Output the (X, Y) coordinate of the center of the cell containing the given text.  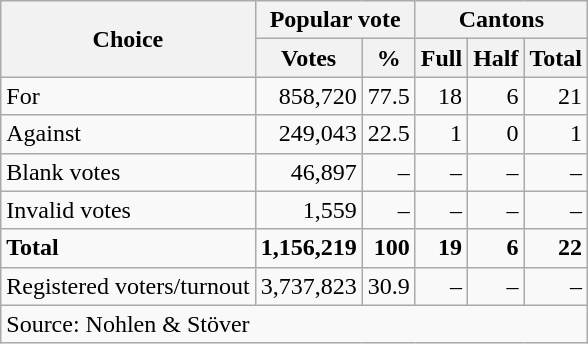
21 (556, 96)
Against (128, 134)
3,737,823 (308, 286)
Full (441, 58)
100 (388, 248)
Votes (308, 58)
Source: Nohlen & Stöver (294, 324)
Popular vote (335, 20)
Invalid votes (128, 210)
Blank votes (128, 172)
Registered voters/turnout (128, 286)
19 (441, 248)
858,720 (308, 96)
1,156,219 (308, 248)
0 (496, 134)
77.5 (388, 96)
% (388, 58)
1,559 (308, 210)
46,897 (308, 172)
For (128, 96)
249,043 (308, 134)
22.5 (388, 134)
Cantons (501, 20)
30.9 (388, 286)
Choice (128, 39)
18 (441, 96)
Half (496, 58)
22 (556, 248)
